Locate the cell with the specified text and output its (X, Y) center coordinate. 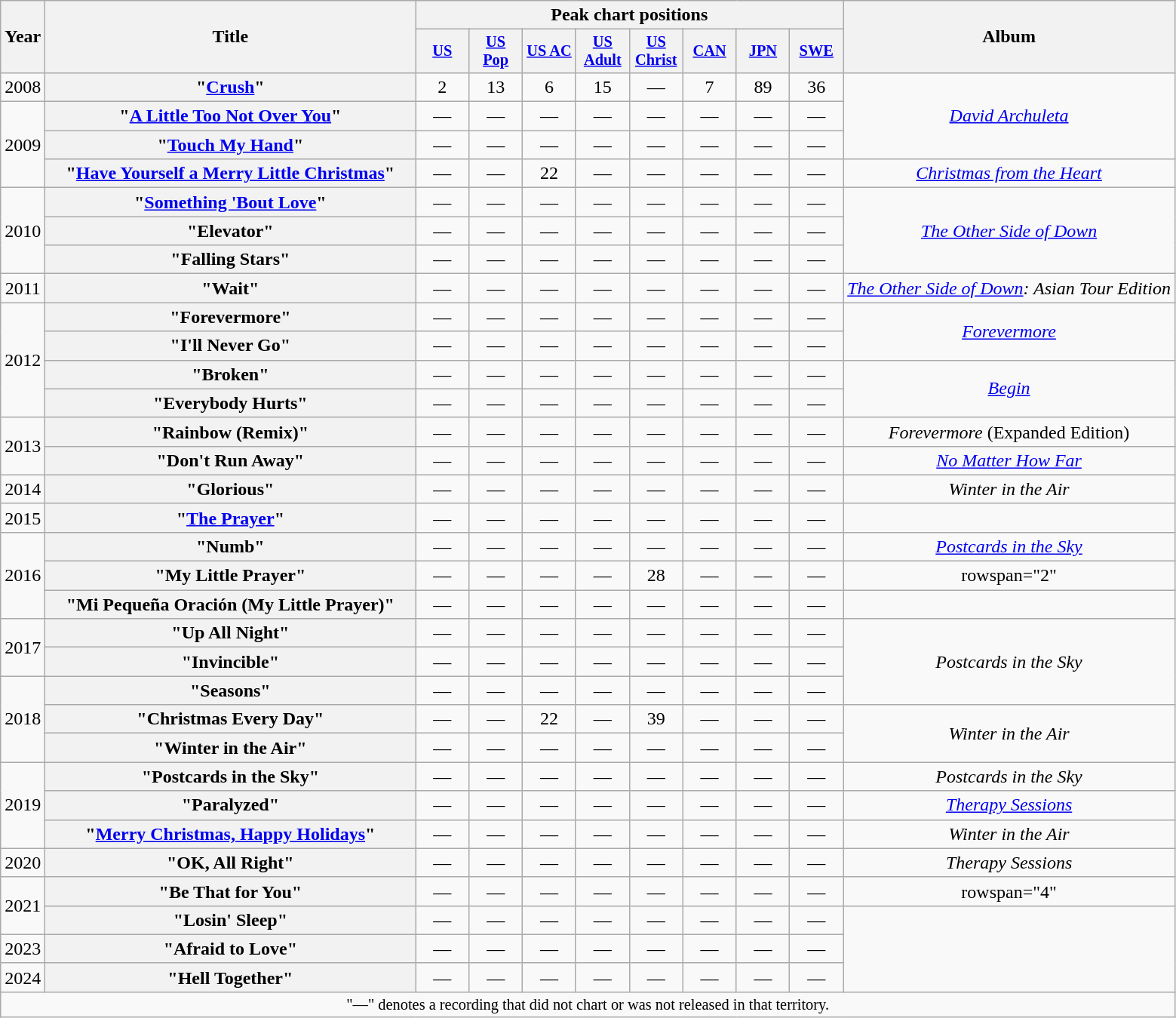
Begin (1009, 389)
"Elevator" (231, 231)
"Rainbow (Remix)" (231, 432)
2014 (23, 489)
2019 (23, 805)
2018 (23, 719)
"Falling Stars" (231, 260)
The Other Side of Down (1009, 231)
Forevermore (1009, 331)
David Archuleta (1009, 115)
"Invincible" (231, 662)
"My Little Prayer" (231, 576)
"Christmas Every Day" (231, 719)
28 (656, 576)
"Mi Pequeña Oración (My Little Prayer)" (231, 604)
2012 (23, 360)
2013 (23, 446)
2011 (23, 288)
"The Prayer" (231, 518)
"Merry Christmas, Happy Holidays" (231, 834)
"OK, All Right" (231, 863)
89 (763, 87)
"Winter in the Air" (231, 748)
USChrist (656, 51)
2015 (23, 518)
"Postcards in the Sky" (231, 777)
JPN (763, 51)
"Hell Together" (231, 977)
2008 (23, 87)
"Touch My Hand" (231, 145)
Christmas from the Heart (1009, 174)
Forevermore (Expanded Edition) (1009, 432)
"Numb" (231, 546)
The Other Side of Down: Asian Tour Edition (1009, 288)
2021 (23, 906)
2009 (23, 145)
"Seasons" (231, 690)
"Glorious" (231, 489)
"Paralyzed" (231, 805)
US Pop (496, 51)
2 (442, 87)
2024 (23, 977)
2020 (23, 863)
2017 (23, 647)
"Afraid to Love" (231, 949)
2010 (23, 231)
39 (656, 719)
US AC (549, 51)
SWE (816, 51)
"Up All Night" (231, 633)
Album (1009, 37)
"I'll Never Go" (231, 346)
"Crush" (231, 87)
CAN (709, 51)
"Wait" (231, 288)
13 (496, 87)
Title (231, 37)
7 (709, 87)
6 (549, 87)
"Be That for You" (231, 891)
"Something 'Bout Love" (231, 202)
2023 (23, 949)
US (442, 51)
"Have Yourself a Merry Little Christmas" (231, 174)
Peak chart positions (629, 15)
rowspan="2" (1009, 576)
"—" denotes a recording that did not chart or was not released in that territory. (588, 1004)
US Adult (602, 51)
"Don't Run Away" (231, 460)
"Forevermore" (231, 317)
"Broken" (231, 374)
2016 (23, 575)
rowspan="4" (1009, 891)
"Everybody Hurts" (231, 403)
No Matter How Far (1009, 460)
"A Little Too Not Over You" (231, 116)
36 (816, 87)
Year (23, 37)
15 (602, 87)
"Losin' Sleep" (231, 920)
